Detect which cell encompasses the target text, then output its (x, y) center coordinate. 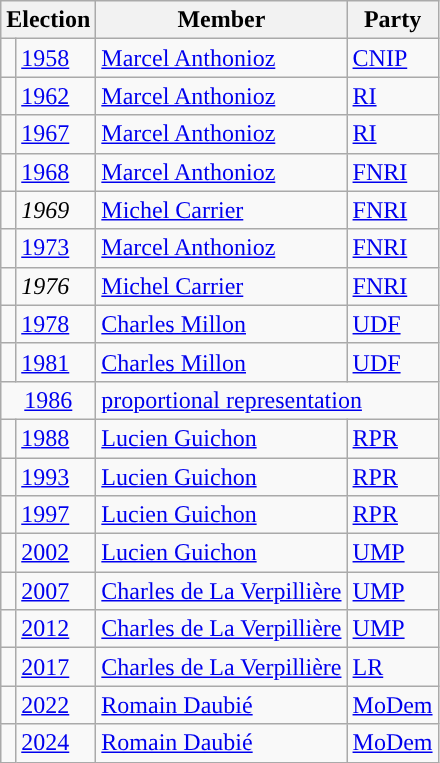
1962 (56, 96)
Party (392, 20)
1976 (56, 286)
2002 (56, 553)
1981 (56, 362)
2022 (56, 705)
1993 (56, 477)
proportional representation (267, 400)
1967 (56, 134)
2007 (56, 591)
1997 (56, 515)
1969 (56, 210)
1988 (56, 438)
1973 (56, 248)
Election (48, 20)
2024 (56, 743)
LR (392, 667)
2012 (56, 629)
1978 (56, 324)
2017 (56, 667)
1958 (56, 58)
1968 (56, 172)
CNIP (392, 58)
1986 (48, 400)
Member (222, 20)
